Find where the given text appears and provide that cell's center as [X, Y] coordinate. 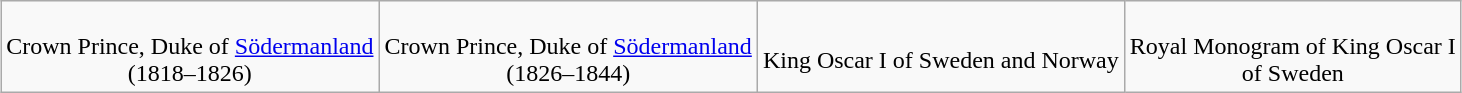
King Oscar I of Sweden and Norway [940, 47]
Crown Prince, Duke of Södermanland (1826–1844) [568, 47]
Royal Monogram of King Oscar I of Sweden [1292, 47]
Crown Prince, Duke of Södermanland (1818–1826) [190, 47]
